Return the [x, y] coordinate for the center point of the cell that contains the specified text.  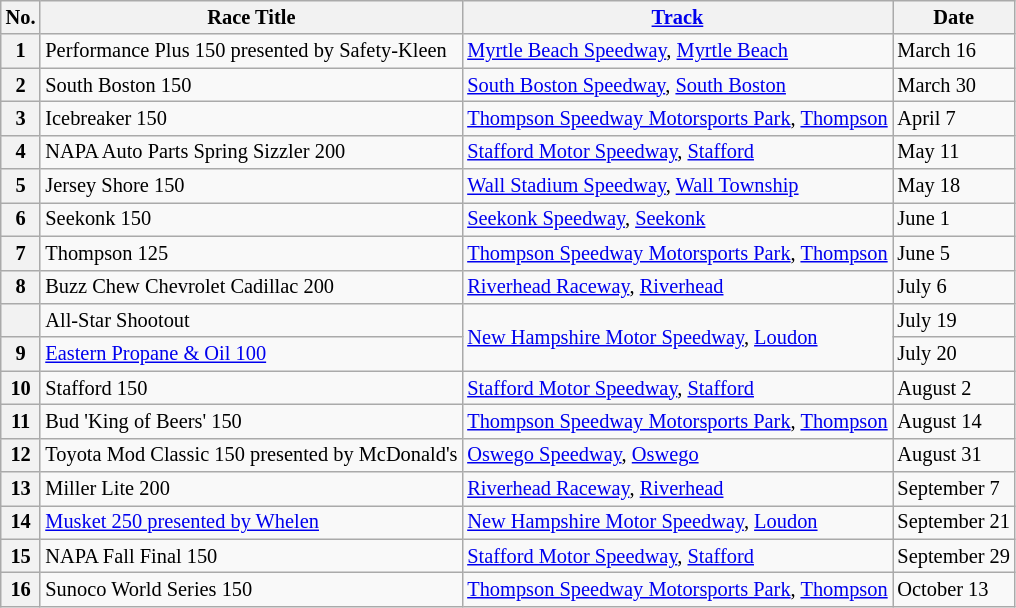
October 13 [953, 589]
Performance Plus 150 presented by Safety-Kleen [251, 51]
Sunoco World Series 150 [251, 589]
5 [21, 186]
South Boston 150 [251, 85]
NAPA Fall Final 150 [251, 556]
Thompson 125 [251, 253]
Eastern Propane & Oil 100 [251, 354]
Wall Stadium Speedway, Wall Township [677, 186]
8 [21, 287]
March 16 [953, 51]
South Boston Speedway, South Boston [677, 85]
7 [21, 253]
No. [21, 17]
12 [21, 455]
March 30 [953, 85]
All-Star Shootout [251, 320]
2 [21, 85]
14 [21, 522]
July 19 [953, 320]
July 20 [953, 354]
16 [21, 589]
NAPA Auto Parts Spring Sizzler 200 [251, 152]
May 11 [953, 152]
September 7 [953, 489]
Seekonk 150 [251, 219]
Myrtle Beach Speedway, Myrtle Beach [677, 51]
9 [21, 354]
May 18 [953, 186]
September 21 [953, 522]
Miller Lite 200 [251, 489]
Stafford 150 [251, 388]
11 [21, 421]
August 31 [953, 455]
6 [21, 219]
3 [21, 118]
1 [21, 51]
Jersey Shore 150 [251, 186]
July 6 [953, 287]
August 14 [953, 421]
June 1 [953, 219]
Date [953, 17]
Race Title [251, 17]
April 7 [953, 118]
Icebreaker 150 [251, 118]
June 5 [953, 253]
15 [21, 556]
August 2 [953, 388]
4 [21, 152]
Buzz Chew Chevrolet Cadillac 200 [251, 287]
September 29 [953, 556]
Musket 250 presented by Whelen [251, 522]
10 [21, 388]
Track [677, 17]
Oswego Speedway, Oswego [677, 455]
13 [21, 489]
Seekonk Speedway, Seekonk [677, 219]
Bud 'King of Beers' 150 [251, 421]
Toyota Mod Classic 150 presented by McDonald's [251, 455]
